Search for the cell housing the specified text and yield its [X, Y] center coordinate. 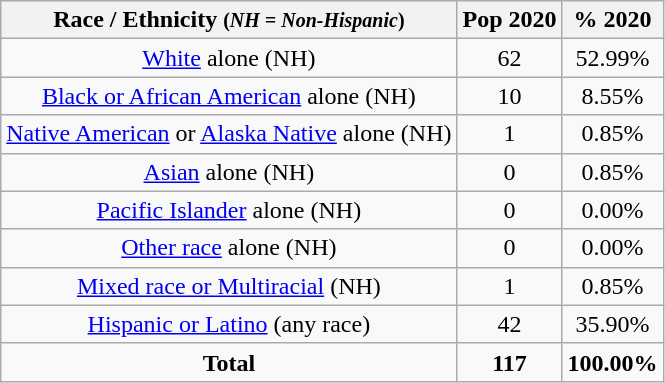
Total [229, 362]
117 [510, 362]
100.00% [612, 362]
Pop 2020 [510, 20]
% 2020 [612, 20]
42 [510, 324]
Hispanic or Latino (any race) [229, 324]
Pacific Islander alone (NH) [229, 210]
White alone (NH) [229, 58]
Race / Ethnicity (NH = Non-Hispanic) [229, 20]
52.99% [612, 58]
Native American or Alaska Native alone (NH) [229, 134]
Other race alone (NH) [229, 248]
Asian alone (NH) [229, 172]
Black or African American alone (NH) [229, 96]
35.90% [612, 324]
10 [510, 96]
62 [510, 58]
Mixed race or Multiracial (NH) [229, 286]
8.55% [612, 96]
